Provide the (x, y) coordinate of the cell's center where the given text is located.  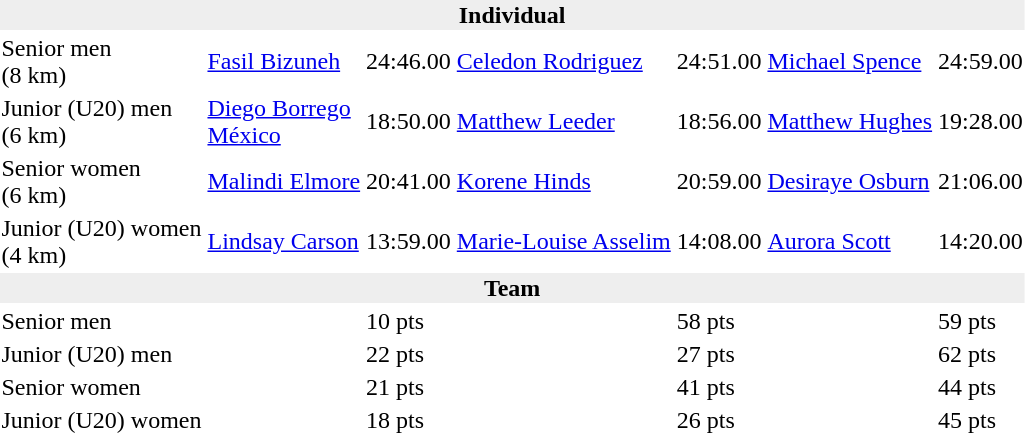
Junior (U20) men(6 km) (102, 122)
18:50.00 (409, 122)
Matthew Leeder (564, 122)
24:51.00 (719, 62)
21:06.00 (981, 182)
Malindi Elmore (284, 182)
27 pts (719, 354)
Diego Borrego México (284, 122)
Aurora Scott (850, 242)
Marie-Louise Asselim (564, 242)
58 pts (719, 321)
Korene Hinds (564, 182)
Celedon Rodriguez (564, 62)
24:59.00 (981, 62)
44 pts (981, 387)
Lindsay Carson (284, 242)
Senior women(6 km) (102, 182)
18:56.00 (719, 122)
14:08.00 (719, 242)
Senior women (102, 387)
Team (512, 288)
Fasil Bizuneh (284, 62)
Junior (U20) men (102, 354)
Junior (U20) women(4 km) (102, 242)
10 pts (409, 321)
Senior men (102, 321)
21 pts (409, 387)
Matthew Hughes (850, 122)
14:20.00 (981, 242)
41 pts (719, 387)
19:28.00 (981, 122)
Michael Spence (850, 62)
Senior men(8 km) (102, 62)
20:41.00 (409, 182)
Desiraye Osburn (850, 182)
22 pts (409, 354)
62 pts (981, 354)
13:59.00 (409, 242)
Individual (512, 15)
20:59.00 (719, 182)
59 pts (981, 321)
24:46.00 (409, 62)
